Determine the [x, y] coordinate at the center of the cell enclosing the given text.  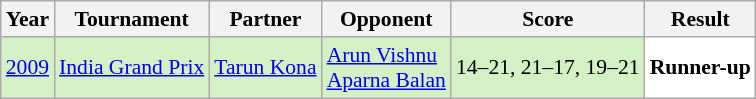
2009 [28, 68]
Year [28, 19]
India Grand Prix [132, 68]
Runner-up [700, 68]
Tournament [132, 19]
Opponent [386, 19]
Tarun Kona [265, 68]
Score [548, 19]
14–21, 21–17, 19–21 [548, 68]
Partner [265, 19]
Result [700, 19]
Arun Vishnu Aparna Balan [386, 68]
